Extract the (X, Y) coordinate from the center of the cell holding the provided text.  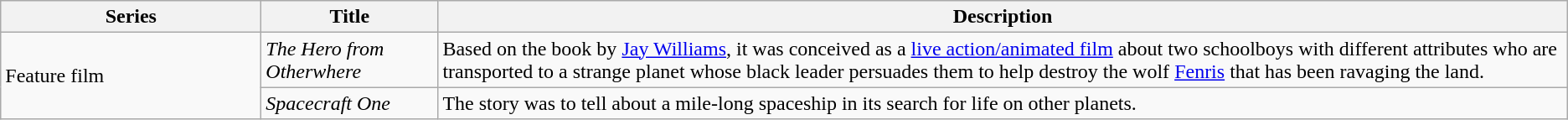
Feature film (131, 76)
Series (131, 17)
The Hero from Otherwhere (350, 60)
Title (350, 17)
Description (1003, 17)
Spacecraft One (350, 103)
The story was to tell about a mile-long spaceship in its search for life on other planets. (1003, 103)
